Search for the cell housing the specified text and yield its (X, Y) center coordinate. 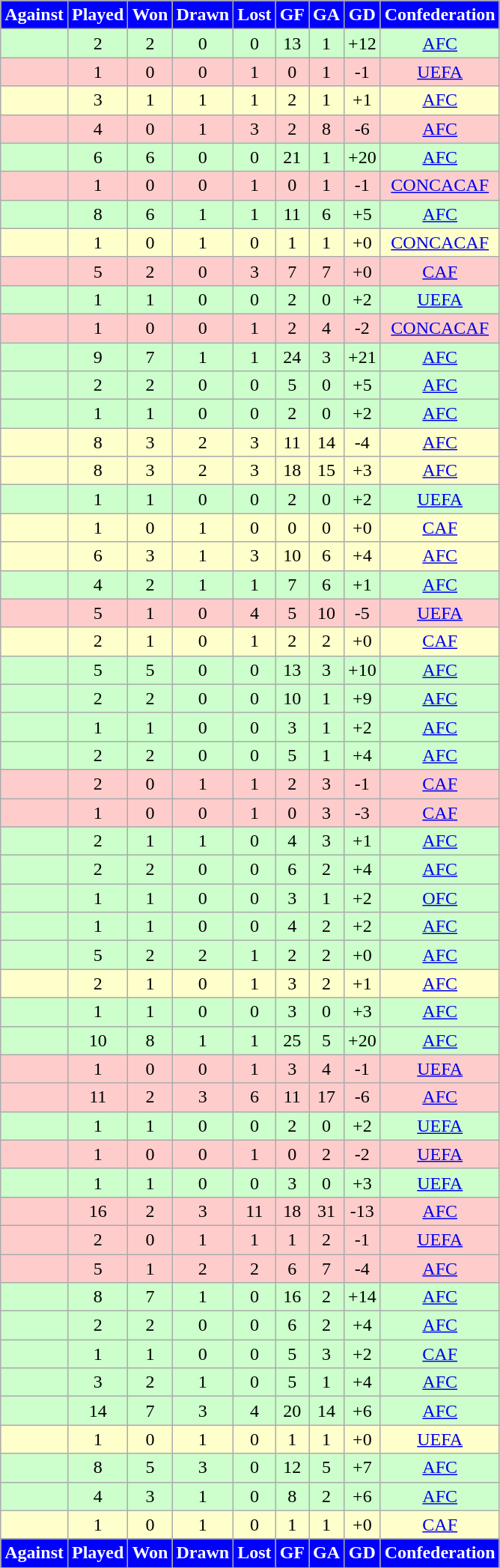
20 (292, 1411)
21 (292, 157)
17 (326, 1097)
+9 (362, 698)
+12 (362, 43)
15 (326, 471)
+14 (362, 1297)
24 (292, 357)
OFC (440, 898)
-3 (362, 812)
+10 (362, 670)
12 (292, 1468)
+21 (362, 357)
25 (292, 1040)
9 (97, 357)
-13 (362, 1211)
-5 (362, 613)
31 (326, 1211)
+7 (362, 1468)
